Find where the given text appears and provide that cell's center as [X, Y] coordinate. 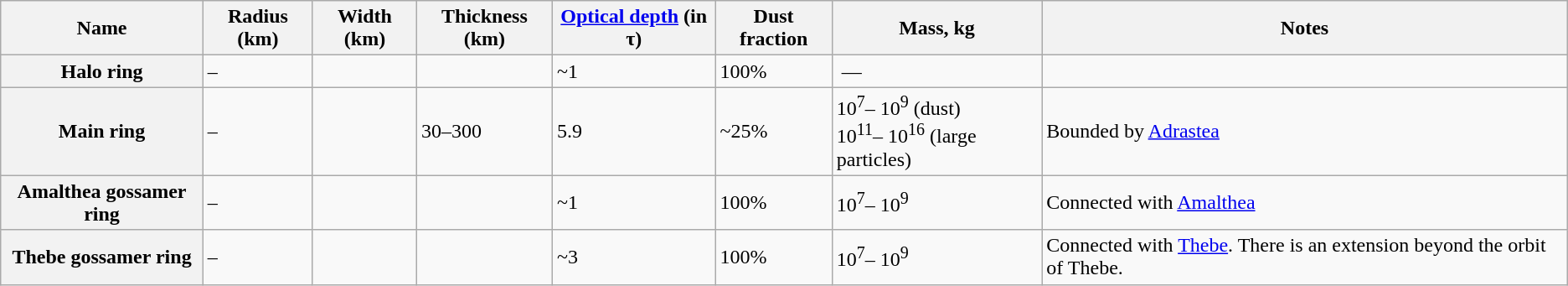
107– 109 (dust)1011– 1016 (large particles) [936, 131]
Name [102, 29]
Bounded by Adrastea [1305, 131]
Optical depth (in τ) [633, 29]
30–300 [485, 131]
Amalthea gossamer ring [102, 203]
5.9 [633, 131]
Thebe gossamer ring [102, 257]
~25% [774, 131]
Dust fraction [774, 29]
Halo ring [102, 71]
Width (km) [364, 29]
~3 [633, 257]
Connected with Thebe. There is an extension beyond the orbit of Thebe. [1305, 257]
Connected with Amalthea [1305, 203]
Mass, kg [936, 29]
— [936, 71]
Main ring [102, 131]
Radius (km) [258, 29]
Notes [1305, 29]
Thickness (km) [485, 29]
